Identify which cell holds the provided text, then report its (x, y) central coordinate. 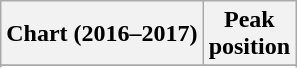
Peak position (249, 34)
Chart (2016–2017) (102, 34)
